Pinpoint the cell where the given text exists, returning its (x, y) midpoint coordinate. 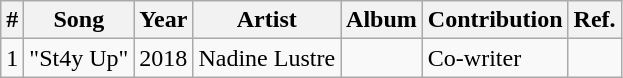
# (12, 20)
Nadine Lustre (267, 58)
Year (164, 20)
"St4y Up" (79, 58)
Co-writer (495, 58)
Album (382, 20)
Contribution (495, 20)
Artist (267, 20)
1 (12, 58)
2018 (164, 58)
Song (79, 20)
Ref. (594, 20)
